Detect which cell encompasses the target text, then output its (x, y) center coordinate. 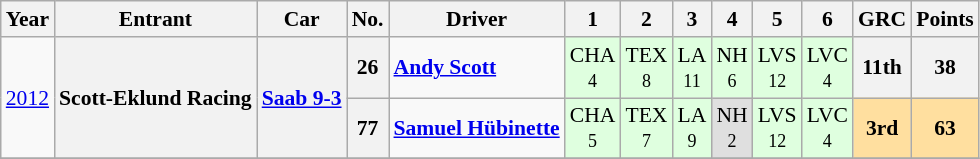
63 (945, 128)
38 (945, 68)
Andy Scott (476, 68)
CHA4 (593, 68)
Saab 9-3 (302, 98)
TEX7 (646, 128)
Samuel Hübinette (476, 128)
Scott-Eklund Racing (156, 98)
6 (828, 19)
11th (882, 68)
26 (368, 68)
TEX8 (646, 68)
3rd (882, 128)
Points (945, 19)
2012 (28, 98)
5 (778, 19)
Car (302, 19)
Entrant (156, 19)
Year (28, 19)
GRC (882, 19)
4 (732, 19)
1 (593, 19)
LA 11 (692, 68)
NH 6 (732, 68)
3 (692, 19)
CHA5 (593, 128)
Driver (476, 19)
77 (368, 128)
No. (368, 19)
NH 2 (732, 128)
LA 9 (692, 128)
2 (646, 19)
